From the cell containing the given text, extract its center point as (X, Y) coordinate. 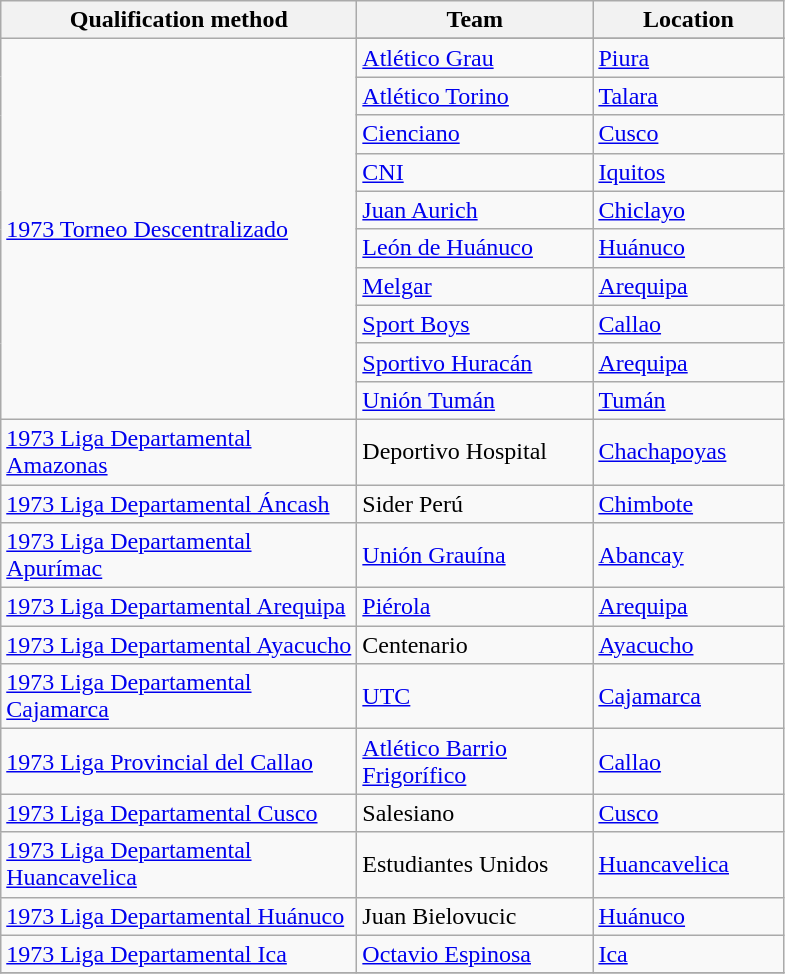
1973 Liga Departamental Apurímac (179, 556)
Chiclayo (688, 210)
UTC (475, 696)
Atlético Torino (475, 96)
Chachapoyas (688, 452)
León de Huánuco (475, 248)
1973 Liga Provincial del Callao (179, 762)
Unión Tumán (475, 400)
Juan Aurich (475, 210)
Deportivo Hospital (475, 452)
Atlético Grau (475, 58)
Ica (688, 954)
Sport Boys (475, 324)
Piura (688, 58)
Sider Perú (475, 503)
Cajamarca (688, 696)
Abancay (688, 556)
Huancavelica (688, 864)
Centenario (475, 645)
Sportivo Huracán (475, 362)
Juan Bielovucic (475, 916)
1973 Liga Departamental Ayacucho (179, 645)
Melgar (475, 286)
Iquitos (688, 172)
1973 Liga Departamental Huancavelica (179, 864)
1973 Torneo Descentralizado (179, 230)
1973 Liga Departamental Áncash (179, 503)
Atlético Barrio Frigorífico (475, 762)
Salesiano (475, 813)
Cienciano (475, 134)
1973 Liga Departamental Arequipa (179, 607)
Unión Grauína (475, 556)
Talara (688, 96)
Tumán (688, 400)
Team (475, 20)
Piérola (475, 607)
Location (688, 20)
1973 Liga Departamental Cajamarca (179, 696)
1973 Liga Departamental Ica (179, 954)
1973 Liga Departamental Cusco (179, 813)
1973 Liga Departamental Amazonas (179, 452)
Octavio Espinosa (475, 954)
Estudiantes Unidos (475, 864)
Chimbote (688, 503)
CNI (475, 172)
Qualification method (179, 20)
1973 Liga Departamental Huánuco (179, 916)
Ayacucho (688, 645)
